Find where the given text appears and provide that cell's center as [X, Y] coordinate. 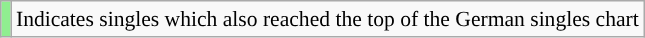
Indicates singles which also reached the top of the German singles chart [328, 19]
